Output the (x, y) coordinate of the center of the cell containing the given text.  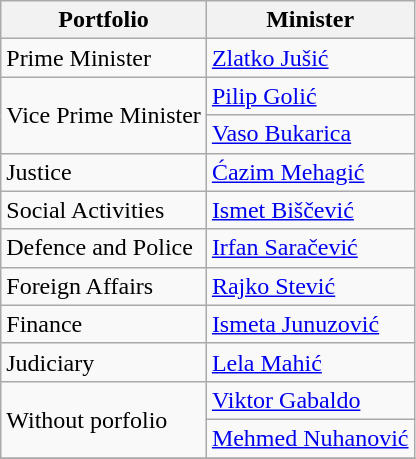
Finance (104, 324)
Minister (310, 20)
Ćazim Mehagić (310, 172)
Ismeta Junuzović (310, 324)
Irfan Saračević (310, 248)
Ismet Biščević (310, 210)
Defence and Police (104, 248)
Portfolio (104, 20)
Social Activities (104, 210)
Vice Prime Minister (104, 115)
Without porfolio (104, 419)
Foreign Affairs (104, 286)
Lela Mahić (310, 362)
Prime Minister (104, 58)
Judiciary (104, 362)
Pilip Golić (310, 96)
Justice (104, 172)
Zlatko Jušić (310, 58)
Mehmed Nuhanović (310, 438)
Viktor Gabaldo (310, 400)
Vaso Bukarica (310, 134)
Rajko Stević (310, 286)
